Pinpoint the cell where the given text exists, returning its [x, y] midpoint coordinate. 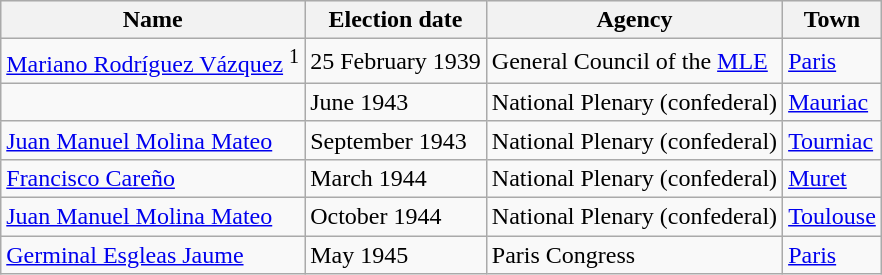
Paris Congress [634, 255]
Election date [396, 20]
June 1943 [396, 102]
Tourniac [832, 140]
Mariano Rodríguez Vázquez 1 [153, 62]
General Council of the MLE [634, 62]
September 1943 [396, 140]
Name [153, 20]
Mauriac [832, 102]
March 1944 [396, 178]
Town [832, 20]
Francisco Careño [153, 178]
Toulouse [832, 217]
October 1944 [396, 217]
Germinal Esgleas Jaume [153, 255]
Muret [832, 178]
May 1945 [396, 255]
25 February 1939 [396, 62]
Agency [634, 20]
